For the text-containing cell, return its midpoint in (X, Y) coordinate format. 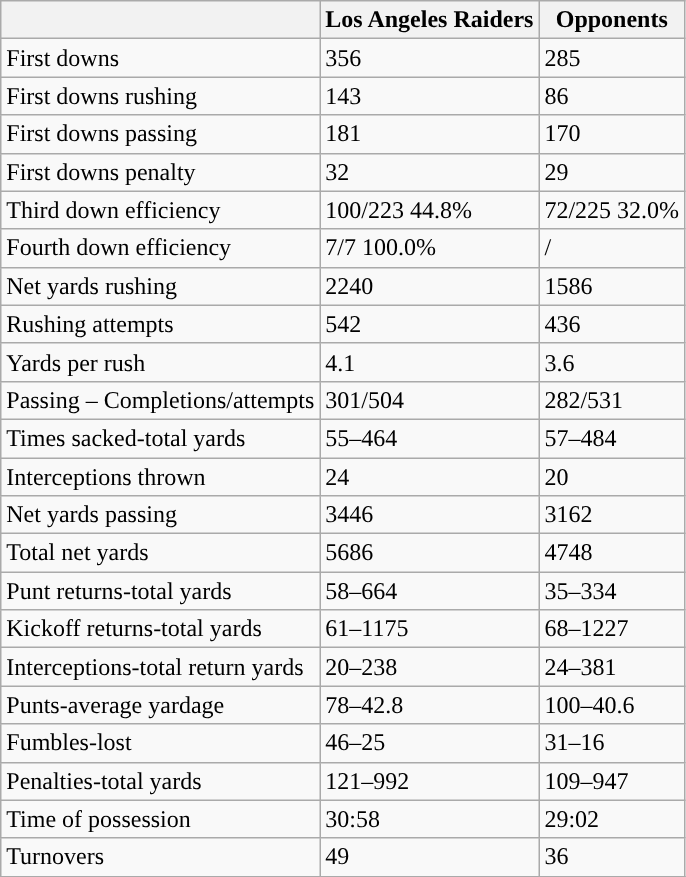
100–40.6 (612, 705)
68–1227 (612, 629)
Times sacked-total yards (160, 438)
Punts-average yardage (160, 705)
61–1175 (430, 629)
/ (612, 248)
46–25 (430, 743)
100/223 44.8% (430, 210)
Opponents (612, 20)
Passing – Completions/attempts (160, 400)
7/7 100.0% (430, 248)
Time of possession (160, 819)
4748 (612, 553)
Los Angeles Raiders (430, 20)
542 (430, 324)
First downs passing (160, 134)
55–464 (430, 438)
35–334 (612, 591)
356 (430, 58)
Rushing attempts (160, 324)
First downs penalty (160, 172)
Punt returns-total yards (160, 591)
436 (612, 324)
Fumbles-lost (160, 743)
Third down efficiency (160, 210)
32 (430, 172)
285 (612, 58)
29:02 (612, 819)
3446 (430, 515)
58–664 (430, 591)
24 (430, 477)
72/225 32.0% (612, 210)
3.6 (612, 362)
24–381 (612, 667)
29 (612, 172)
282/531 (612, 400)
Total net yards (160, 553)
3162 (612, 515)
30:58 (430, 819)
4.1 (430, 362)
Net yards rushing (160, 286)
Net yards passing (160, 515)
First downs rushing (160, 96)
20–238 (430, 667)
181 (430, 134)
1586 (612, 286)
Fourth down efficiency (160, 248)
Interceptions-total return yards (160, 667)
170 (612, 134)
Interceptions thrown (160, 477)
31–16 (612, 743)
121–992 (430, 781)
Yards per rush (160, 362)
2240 (430, 286)
143 (430, 96)
20 (612, 477)
Kickoff returns-total yards (160, 629)
36 (612, 857)
86 (612, 96)
First downs (160, 58)
57–484 (612, 438)
5686 (430, 553)
78–42.8 (430, 705)
Turnovers (160, 857)
Penalties-total yards (160, 781)
109–947 (612, 781)
301/504 (430, 400)
49 (430, 857)
